Search for the cell housing the specified text and yield its [X, Y] center coordinate. 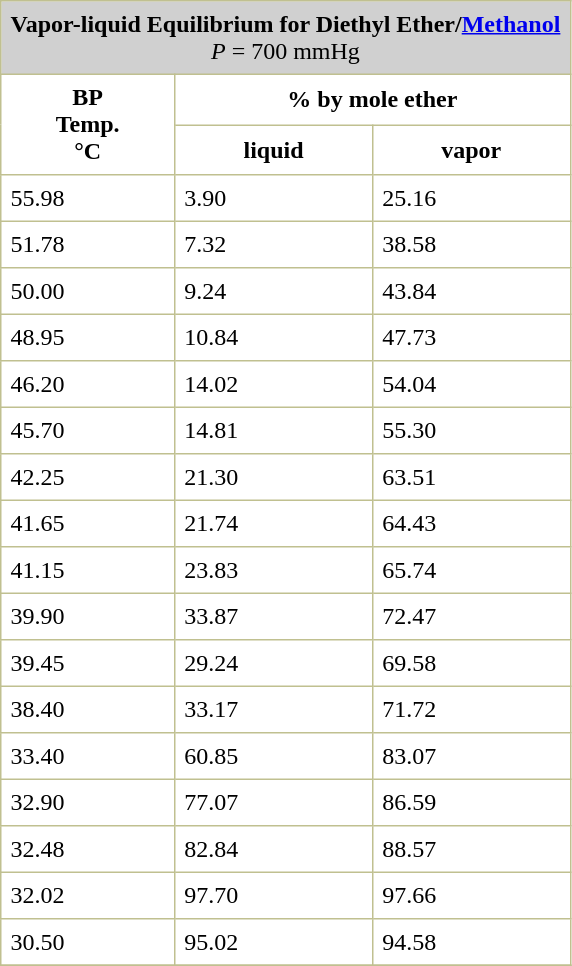
55.30 [471, 430]
72.47 [471, 616]
65.74 [471, 570]
95.02 [274, 942]
82.84 [274, 849]
21.30 [274, 477]
42.25 [88, 477]
3.90 [274, 198]
liquid [274, 149]
71.72 [471, 709]
94.58 [471, 942]
60.85 [274, 756]
83.07 [471, 756]
55.98 [88, 198]
32.02 [88, 895]
69.58 [471, 663]
41.15 [88, 570]
30.50 [88, 942]
45.70 [88, 430]
9.24 [274, 291]
39.90 [88, 616]
43.84 [471, 291]
32.48 [88, 849]
46.20 [88, 384]
23.83 [274, 570]
Vapor-liquid Equilibrium for Diethyl Ether/MethanolP = 700 mmHg [286, 38]
64.43 [471, 523]
38.58 [471, 244]
63.51 [471, 477]
BPTemp.°C [88, 124]
47.73 [471, 337]
88.57 [471, 849]
33.87 [274, 616]
51.78 [88, 244]
54.04 [471, 384]
33.17 [274, 709]
77.07 [274, 802]
97.70 [274, 895]
32.90 [88, 802]
21.74 [274, 523]
vapor [471, 149]
33.40 [88, 756]
48.95 [88, 337]
41.65 [88, 523]
29.24 [274, 663]
14.81 [274, 430]
86.59 [471, 802]
14.02 [274, 384]
50.00 [88, 291]
97.66 [471, 895]
10.84 [274, 337]
25.16 [471, 198]
% by mole ether [373, 99]
39.45 [88, 663]
38.40 [88, 709]
7.32 [274, 244]
